Find where the given text appears and provide that cell's center as [x, y] coordinate. 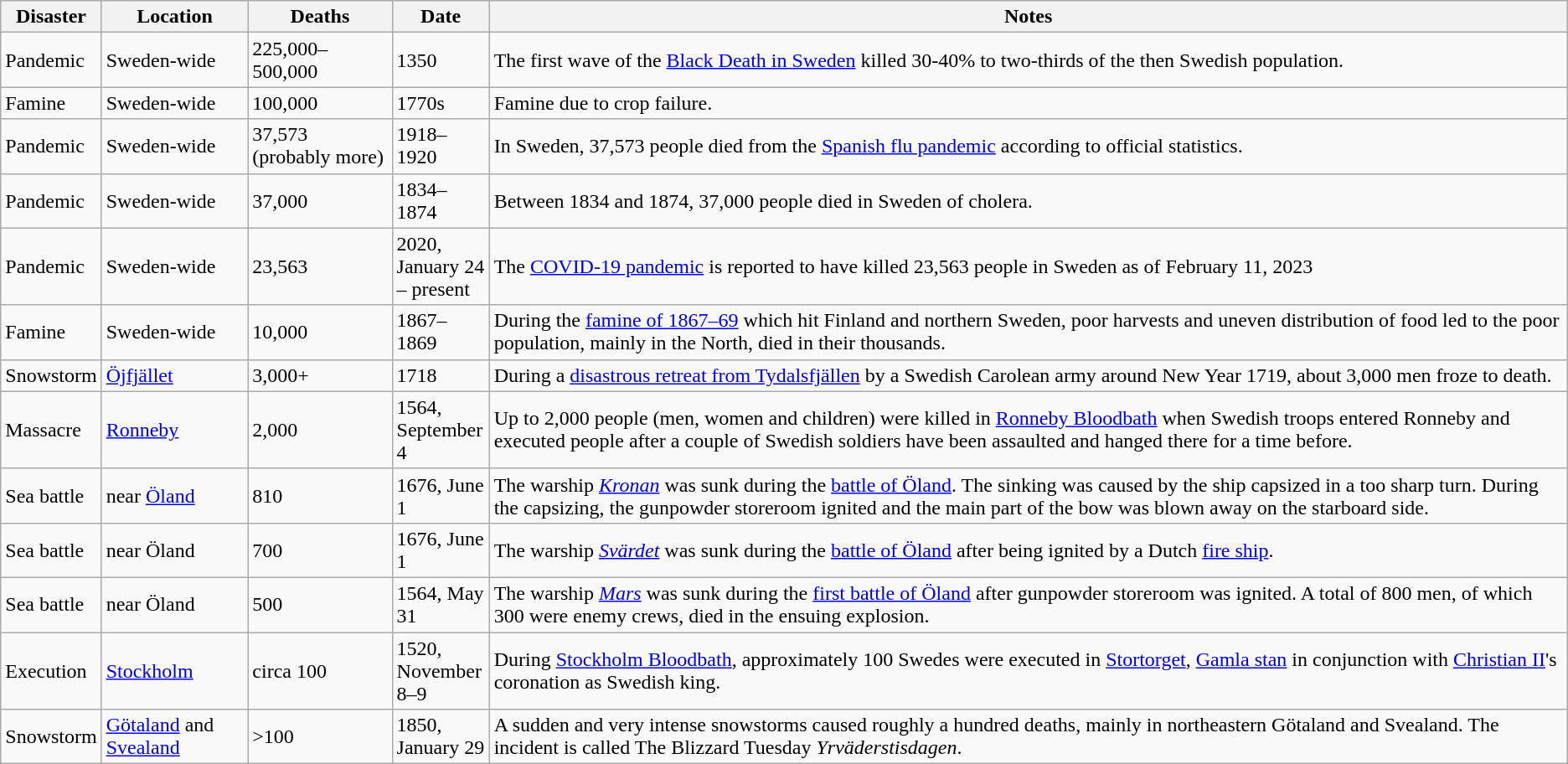
37,000 [320, 201]
Notes [1029, 17]
225,000–500,000 [320, 60]
>100 [320, 737]
37,573 (probably more) [320, 146]
Massacre [51, 430]
2,000 [320, 430]
1850, January 29 [441, 737]
Date [441, 17]
1564, May 31 [441, 605]
23,563 [320, 266]
1520, November 8–9 [441, 670]
In Sweden, 37,573 people died from the Spanish flu pandemic according to official statistics. [1029, 146]
1867–1869 [441, 332]
Famine due to crop failure. [1029, 103]
1350 [441, 60]
1564, September 4 [441, 430]
The first wave of the Black Death in Sweden killed 30-40% to two-thirds of the then Swedish population. [1029, 60]
Execution [51, 670]
Öjfjället [174, 375]
During a disastrous retreat from Tydalsfjällen by a Swedish Carolean army around New Year 1719, about 3,000 men froze to death. [1029, 375]
100,000 [320, 103]
700 [320, 550]
Location [174, 17]
Disaster [51, 17]
circa 100 [320, 670]
1834–1874 [441, 201]
3,000+ [320, 375]
500 [320, 605]
2020, January 24 – present [441, 266]
The warship Svärdet was sunk during the battle of Öland after being ignited by a Dutch fire ship. [1029, 550]
1918–1920 [441, 146]
1770s [441, 103]
Götaland and Svealand [174, 737]
The COVID-19 pandemic is reported to have killed 23,563 people in Sweden as of February 11, 2023 [1029, 266]
Between 1834 and 1874, 37,000 people died in Sweden of cholera. [1029, 201]
Ronneby [174, 430]
1718 [441, 375]
810 [320, 496]
Deaths [320, 17]
Stockholm [174, 670]
10,000 [320, 332]
